Identify which cell holds the provided text, then report its (x, y) central coordinate. 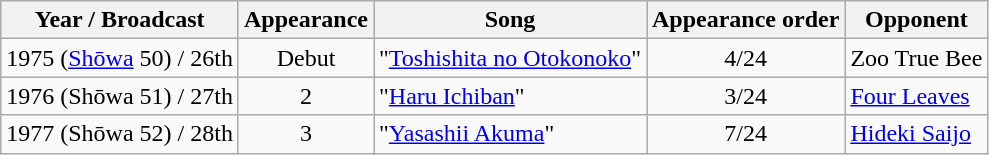
3/24 (745, 96)
Year / Broadcast (120, 20)
7/24 (745, 134)
Zoo True Bee (916, 58)
Debut (306, 58)
"Toshishita no Otokonoko" (510, 58)
"Haru Ichiban" (510, 96)
Appearance (306, 20)
1976 (Shōwa 51) / 27th (120, 96)
Song (510, 20)
Four Leaves (916, 96)
Opponent (916, 20)
"Yasashii Akuma" (510, 134)
Hideki Saijo (916, 134)
Appearance order (745, 20)
1975 (Shōwa 50) / 26th (120, 58)
2 (306, 96)
1977 (Shōwa 52) / 28th (120, 134)
3 (306, 134)
4/24 (745, 58)
